Pinpoint the cell where the given text exists, returning its (x, y) midpoint coordinate. 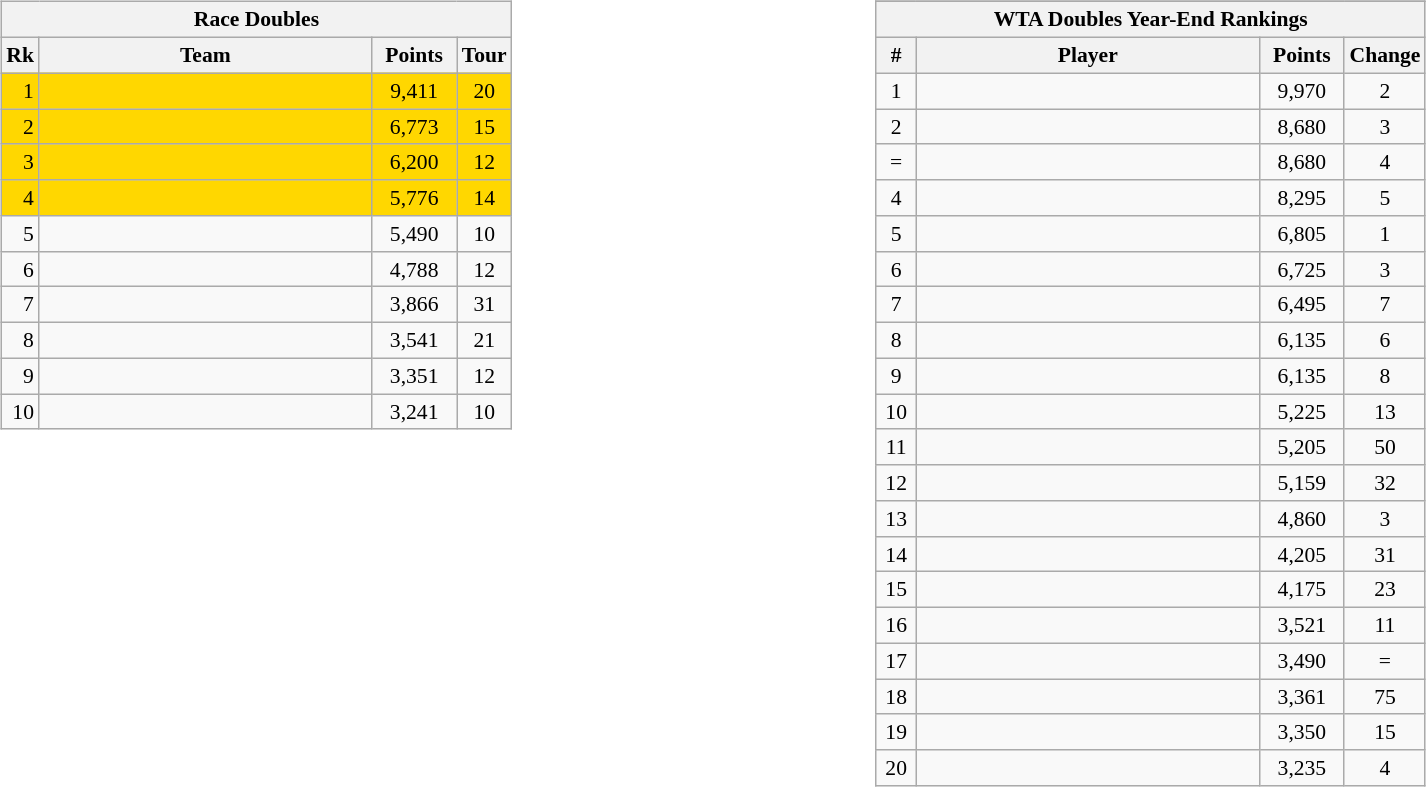
6,495 (1302, 305)
21 (484, 340)
3,490 (1302, 661)
50 (1384, 447)
6,805 (1302, 234)
Player (1088, 55)
23 (1384, 590)
32 (1384, 483)
4,205 (1302, 554)
3,866 (414, 305)
4,860 (1302, 519)
18 (896, 697)
3,351 (414, 376)
Race Doubles (256, 20)
3,541 (414, 340)
WTA Doubles Year-End Rankings (1150, 20)
6,200 (414, 162)
5,225 (1302, 412)
6,773 (414, 127)
19 (896, 732)
3,241 (414, 412)
5,490 (414, 234)
16 (896, 625)
17 (896, 661)
3,235 (1302, 768)
4,175 (1302, 590)
4,788 (414, 269)
5,205 (1302, 447)
3,361 (1302, 697)
Team (206, 55)
5,159 (1302, 483)
9,411 (414, 91)
# (896, 55)
3,521 (1302, 625)
5,776 (414, 198)
75 (1384, 697)
Tour (484, 55)
Rk (20, 55)
8,295 (1302, 198)
6,725 (1302, 269)
9,970 (1302, 91)
Change (1384, 55)
3,350 (1302, 732)
